Return the [x, y] coordinate for the center point of the cell that contains the specified text.  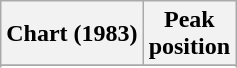
Peak position [189, 34]
Chart (1983) [72, 34]
